Capture the cell that displays the provided text and extract its [X, Y] central coordinate. 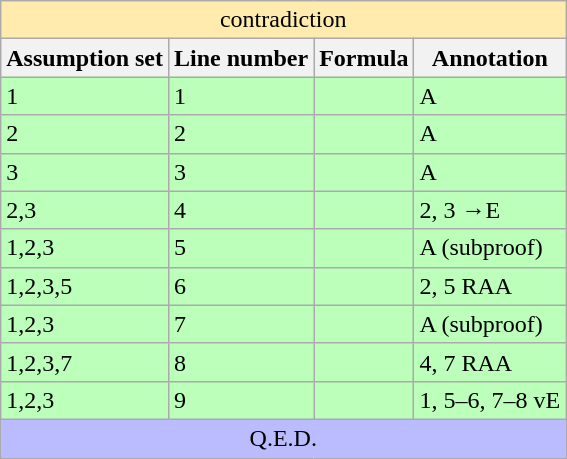
Q.E.D. [284, 438]
5 [242, 248]
2, 3 →E [490, 210]
contradiction [284, 20]
8 [242, 362]
1,2,3,7 [85, 362]
Annotation [490, 58]
1, 5–6, 7–8 vE [490, 400]
Line number [242, 58]
2,3 [85, 210]
Assumption set [85, 58]
7 [242, 324]
4, 7 RAA [490, 362]
4 [242, 210]
6 [242, 286]
Formula [364, 58]
9 [242, 400]
2, 5 RAA [490, 286]
1,2,3,5 [85, 286]
